Return [X, Y] of the center of cell containing provided text 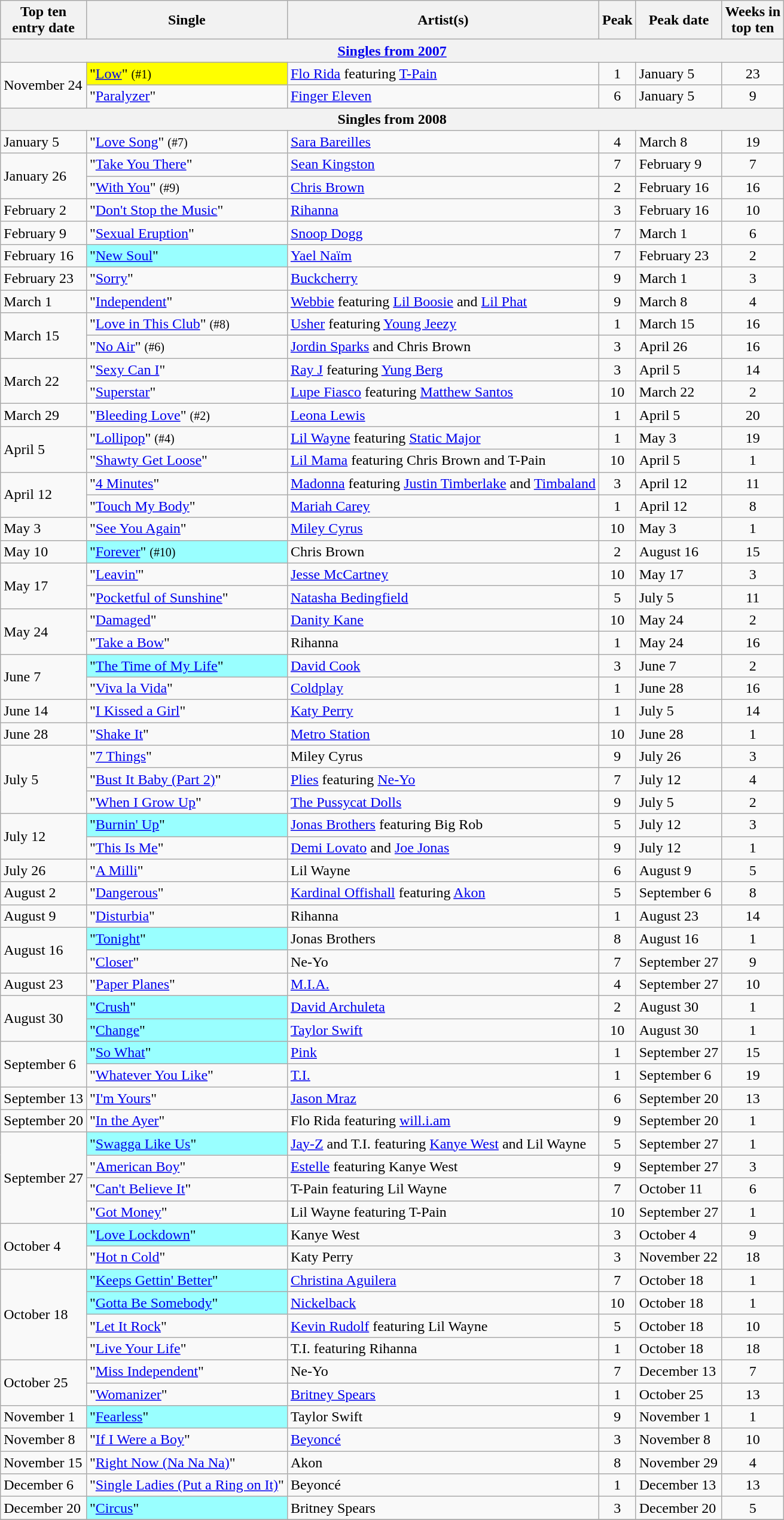
The Pussycat Dolls [443, 802]
December 6 [44, 1485]
"This Is Me" [187, 848]
"No Air" (#6) [187, 347]
May 10 [44, 552]
"Bust It Baby (Part 2)" [187, 779]
Ray J featuring Yung Berg [443, 370]
January 26 [44, 176]
Jason Mraz [443, 1098]
"So What" [187, 1053]
Kevin Rudolf featuring Lil Wayne [443, 1326]
Jonas Brothers featuring Big Rob [443, 825]
"Gotta Be Somebody" [187, 1303]
"Paper Planes" [187, 984]
Nickelback [443, 1303]
"Fearless" [187, 1417]
"Closer" [187, 961]
"In the Ayer" [187, 1121]
"A Milli" [187, 870]
June 14 [44, 711]
"Circus" [187, 1508]
Webbie featuring Lil Boosie and Lil Phat [443, 301]
Flo Rida featuring will.i.am [443, 1121]
"Love Song" (#7) [187, 142]
"Womanizer" [187, 1394]
"Change" [187, 1029]
T.I. [443, 1076]
Kardinal Offishall featuring Akon [443, 893]
"Superstar" [187, 392]
"Take a Bow" [187, 642]
Sean Kingston [443, 165]
"Right Now (Na Na Na)" [187, 1463]
Lil Mama featuring Chris Brown and T-Pain [443, 461]
Akon [443, 1463]
Demi Lovato and Joe Jonas [443, 848]
"Forever" (#10) [187, 552]
23 [753, 74]
"Low" (#1) [187, 74]
Estelle featuring Kanye West [443, 1166]
Peak date [679, 20]
August 2 [44, 893]
"Can't Believe It" [187, 1189]
"Crush" [187, 1007]
"Sexy Can I" [187, 370]
"4 Minutes" [187, 483]
Natasha Bedingfield [443, 597]
"Damaged" [187, 620]
"Love in This Club" (#8) [187, 324]
Usher featuring Young Jeezy [443, 324]
"Tonight" [187, 939]
Finger Eleven [443, 96]
T.I. featuring Rihanna [443, 1348]
"Disturbia" [187, 916]
"Burnin' Up" [187, 825]
"Sorry" [187, 278]
"Sexual Eruption" [187, 233]
M.I.A. [443, 984]
Metro Station [443, 734]
April 26 [679, 347]
"Shawty Get Loose" [187, 461]
Peak [617, 20]
Lupe Fiasco featuring Matthew Santos [443, 392]
"Keeps Gettin' Better" [187, 1280]
"Love Lockdown" [187, 1235]
Christina Aguilera [443, 1280]
"American Boy" [187, 1166]
September 13 [44, 1098]
"Shake It" [187, 734]
"I'm Yours" [187, 1098]
Yael Naïm [443, 255]
Lil Wayne [443, 870]
"Paralyzer" [187, 96]
Singles from 2007 [392, 51]
Leona Lewis [443, 415]
20 [753, 415]
Mariah Carey [443, 506]
"Don't Stop the Music" [187, 210]
"With You" (#9) [187, 187]
David Cook [443, 666]
"See You Again" [187, 529]
"Viva la Vida" [187, 689]
Buckcherry [443, 278]
"Dangerous" [187, 893]
Snoop Dogg [443, 233]
"Independent" [187, 301]
"Single Ladies (Put a Ring on It)" [187, 1485]
Single [187, 20]
"Lollipop" (#4) [187, 438]
"Swagga Like Us" [187, 1144]
"I Kissed a Girl" [187, 711]
David Archuleta [443, 1007]
"Pocketful of Sunshine" [187, 597]
T-Pain featuring Lil Wayne [443, 1189]
Jesse McCartney [443, 574]
Madonna featuring Justin Timberlake and Timbaland [443, 483]
February 2 [44, 210]
Singles from 2008 [392, 119]
Jonas Brothers [443, 939]
November 22 [679, 1257]
Jay-Z and T.I. featuring Kanye West and Lil Wayne [443, 1144]
Weeks intop ten [753, 20]
"The Time of My Life" [187, 666]
Jordin Sparks and Chris Brown [443, 347]
Lil Wayne featuring T-Pain [443, 1212]
"Got Money" [187, 1212]
"Miss Independent" [187, 1371]
"Whatever You Like" [187, 1076]
Sara Bareilles [443, 142]
Pink [443, 1053]
October 11 [679, 1189]
"Live Your Life" [187, 1348]
Flo Rida featuring T-Pain [443, 74]
"When I Grow Up" [187, 802]
March 29 [44, 415]
November 15 [44, 1463]
Lil Wayne featuring Static Major [443, 438]
"Leavin'" [187, 574]
"If I Were a Boy" [187, 1440]
"Bleeding Love" (#2) [187, 415]
November 29 [679, 1463]
"7 Things" [187, 757]
"Let It Rock" [187, 1326]
Kanye West [443, 1235]
November 24 [44, 85]
Danity Kane [443, 620]
"New Soul" [187, 255]
Coldplay [443, 689]
Artist(s) [443, 20]
Plies featuring Ne-Yo [443, 779]
Top tenentry date [44, 20]
"Touch My Body" [187, 506]
"Hot n Cold" [187, 1257]
"Take You There" [187, 165]
